Return [x, y] of the center of cell containing provided text 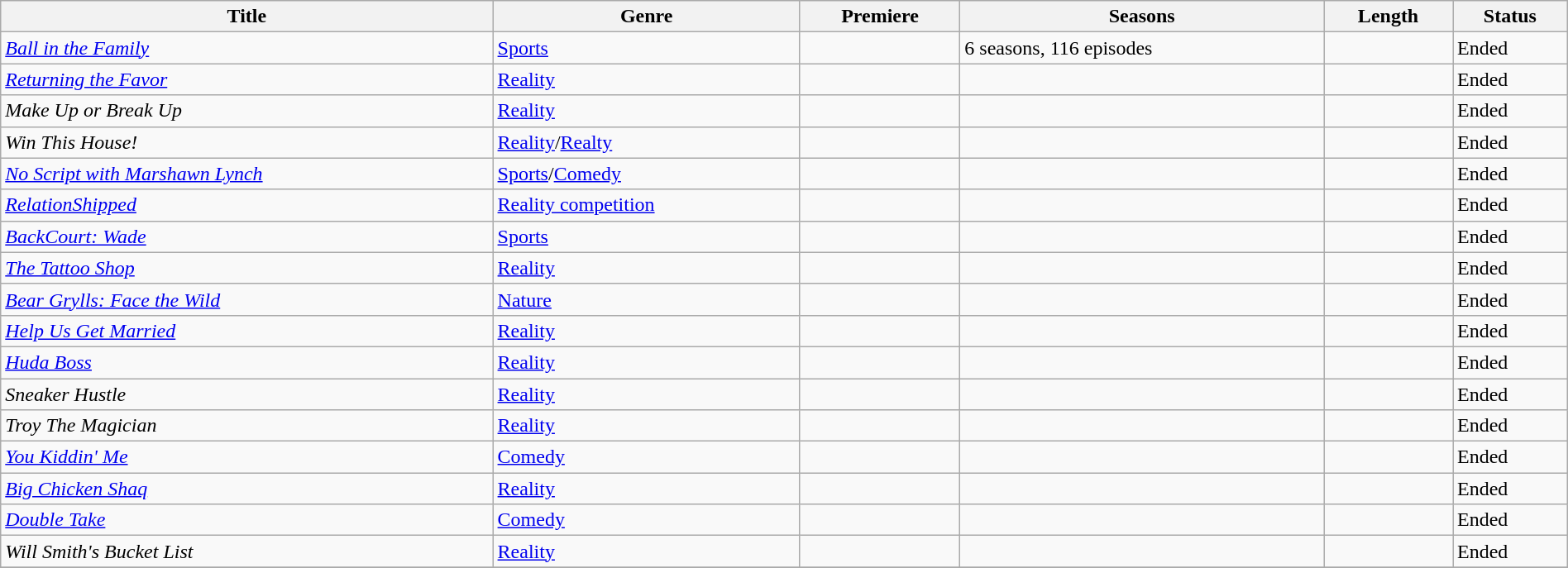
Reality/Realty [647, 142]
Big Chicken Shaq [246, 489]
Status [1510, 17]
Premiere [880, 17]
Length [1389, 17]
Reality competition [647, 205]
Troy The Magician [246, 426]
Will Smith's Bucket List [246, 551]
Ball in the Family [246, 48]
Bear Grylls: Face the Wild [246, 299]
No Script with Marshawn Lynch [246, 174]
Win This House! [246, 142]
Help Us Get Married [246, 331]
The Tattoo Shop [246, 268]
Sneaker Hustle [246, 394]
RelationShipped [246, 205]
Huda Boss [246, 362]
Sports/Comedy [647, 174]
Make Up or Break Up [246, 111]
BackCourt: Wade [246, 236]
Nature [647, 299]
Returning the Favor [246, 79]
Genre [647, 17]
Title [246, 17]
Double Take [246, 520]
You Kiddin' Me [246, 457]
6 seasons, 116 episodes [1142, 48]
Seasons [1142, 17]
